Determine the (X, Y) coordinate at the center of the cell enclosing the given text.  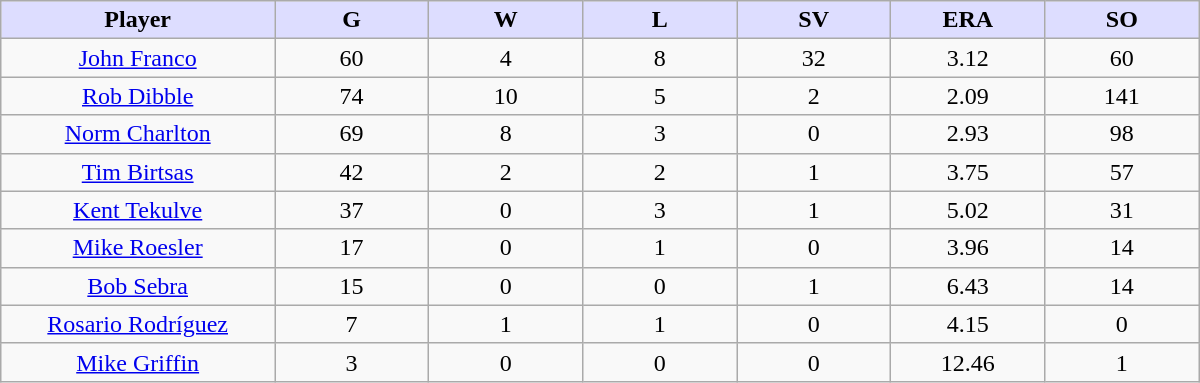
12.46 (968, 362)
69 (352, 134)
Player (138, 20)
42 (352, 172)
Bob Sebra (138, 286)
6.43 (968, 286)
L (660, 20)
3.75 (968, 172)
2.09 (968, 96)
32 (814, 58)
2.93 (968, 134)
ERA (968, 20)
Rob Dibble (138, 96)
Rosario Rodríguez (138, 324)
37 (352, 210)
10 (506, 96)
141 (1122, 96)
SO (1122, 20)
G (352, 20)
57 (1122, 172)
3.12 (968, 58)
SV (814, 20)
98 (1122, 134)
John Franco (138, 58)
W (506, 20)
4 (506, 58)
Norm Charlton (138, 134)
3.96 (968, 248)
Tim Birtsas (138, 172)
15 (352, 286)
17 (352, 248)
5 (660, 96)
7 (352, 324)
31 (1122, 210)
Mike Roesler (138, 248)
Kent Tekulve (138, 210)
5.02 (968, 210)
74 (352, 96)
Mike Griffin (138, 362)
4.15 (968, 324)
